Identify which cell holds the provided text, then report its (x, y) central coordinate. 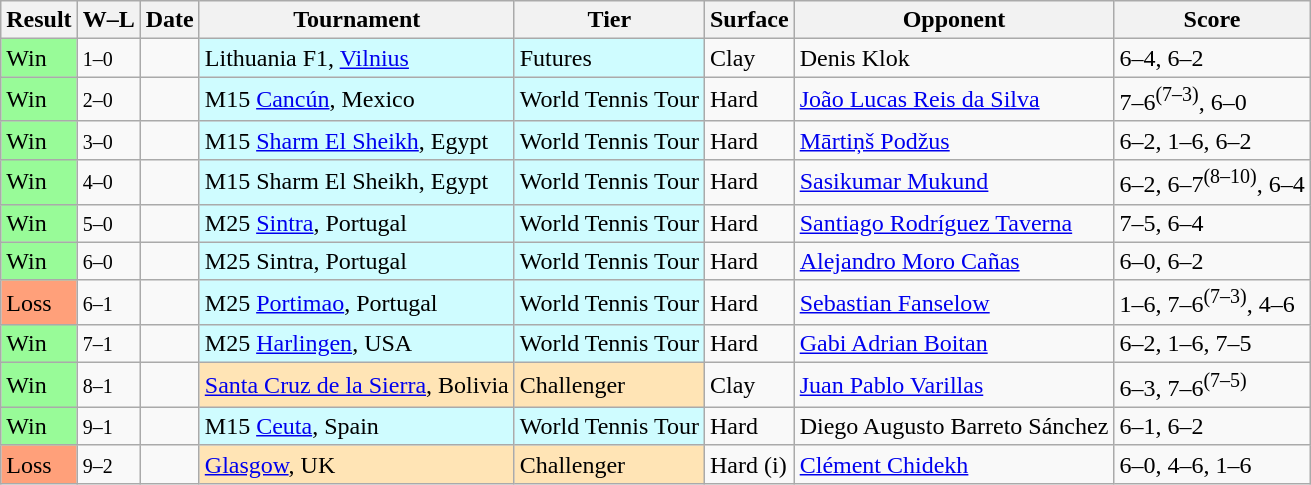
6–4, 6–2 (1212, 58)
6–2, 1–6, 6–2 (1212, 140)
6–0, 4–6, 1–6 (1212, 464)
1–6, 7–6(7–3), 4–6 (1212, 302)
7–5, 6–4 (1212, 223)
Mārtiņš Podžus (954, 140)
Sasikumar Mukund (954, 182)
7–6(7–3), 6–0 (1212, 100)
Date (170, 20)
M15 Ceuta, Spain (356, 426)
Futures (609, 58)
Tournament (356, 20)
Surface (749, 20)
Lithuania F1, Vilnius (356, 58)
1–0 (108, 58)
6–1 (108, 302)
M25 Harlingen, USA (356, 344)
9–1 (108, 426)
Gabi Adrian Boitan (954, 344)
6–2, 1–6, 7–5 (1212, 344)
Clément Chidekh (954, 464)
Juan Pablo Varillas (954, 386)
Sebastian Fanselow (954, 302)
W–L (108, 20)
Tier (609, 20)
Alejandro Moro Cañas (954, 261)
2–0 (108, 100)
9–2 (108, 464)
Santiago Rodríguez Taverna (954, 223)
4–0 (108, 182)
6–3, 7–6(7–5) (1212, 386)
Score (1212, 20)
7–1 (108, 344)
Glasgow, UK (356, 464)
6–1, 6–2 (1212, 426)
João Lucas Reis da Silva (954, 100)
Result (39, 20)
8–1 (108, 386)
6–0 (108, 261)
M15 Cancún, Mexico (356, 100)
M25 Portimao, Portugal (356, 302)
Santa Cruz de la Sierra, Bolivia (356, 386)
3–0 (108, 140)
Opponent (954, 20)
6–2, 6–7(8–10), 6–4 (1212, 182)
6–0, 6–2 (1212, 261)
Hard (i) (749, 464)
5–0 (108, 223)
Denis Klok (954, 58)
Diego Augusto Barreto Sánchez (954, 426)
